Determine the [x, y] coordinate at the center of the cell enclosing the given text.  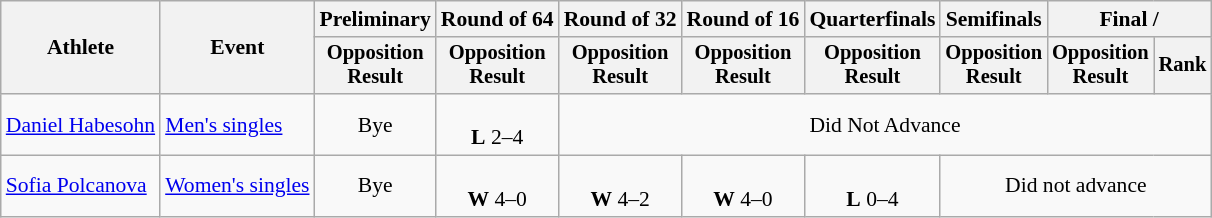
L 2–4 [498, 124]
Quarterfinals [872, 19]
Round of 32 [620, 19]
Event [237, 48]
Did not advance [1076, 186]
Semifinals [994, 19]
Women's singles [237, 186]
Men's singles [237, 124]
Preliminary [376, 19]
Daniel Habesohn [80, 124]
L 0–4 [872, 186]
Rank [1183, 66]
Round of 16 [744, 19]
W 4–2 [620, 186]
Final / [1129, 19]
Round of 64 [498, 19]
Athlete [80, 48]
Did Not Advance [886, 124]
Sofia Polcanova [80, 186]
